Return (X, Y) of the center of cell containing provided text 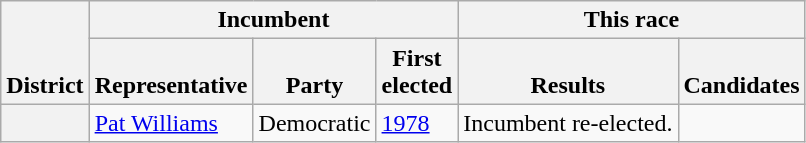
Candidates (742, 72)
Pat Williams (171, 123)
Party (314, 72)
Incumbent re-elected. (568, 123)
Representative (171, 72)
Firstelected (417, 72)
Incumbent (274, 20)
This race (632, 20)
1978 (417, 123)
Democratic (314, 123)
District (45, 52)
Results (568, 72)
